Capture the cell that displays the provided text and extract its (X, Y) central coordinate. 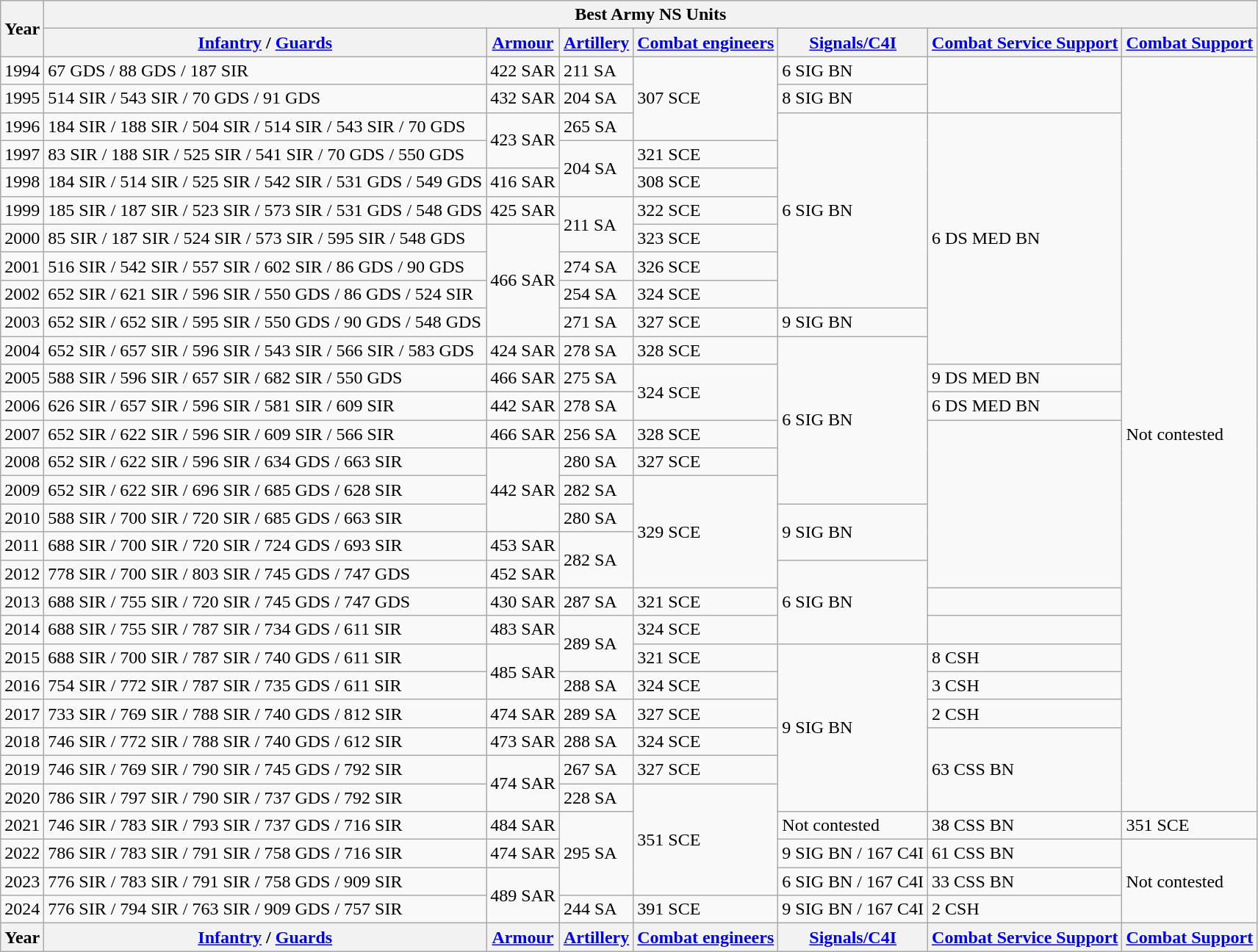
688 SIR / 700 SIR / 787 SIR / 740 GDS / 611 SIR (265, 657)
267 SA (596, 769)
184 SIR / 188 SIR / 504 SIR / 514 SIR / 543 SIR / 70 GDS (265, 126)
778 SIR / 700 SIR / 803 SIR / 745 GDS / 747 GDS (265, 574)
85 SIR / 187 SIR / 524 SIR / 573 SIR / 595 SIR / 548 GDS (265, 238)
652 SIR / 652 SIR / 595 SIR / 550 GDS / 90 GDS / 548 GDS (265, 322)
2014 (22, 630)
786 SIR / 797 SIR / 790 SIR / 737 GDS / 792 SIR (265, 797)
185 SIR / 187 SIR / 523 SIR / 573 SIR / 531 GDS / 548 GDS (265, 210)
8 CSH (1025, 657)
2004 (22, 350)
423 SAR (523, 140)
1995 (22, 98)
786 SIR / 783 SIR / 791 SIR / 758 GDS / 716 SIR (265, 854)
422 SAR (523, 71)
652 SIR / 622 SIR / 696 SIR / 685 GDS / 628 SIR (265, 490)
61 CSS BN (1025, 854)
688 SIR / 755 SIR / 787 SIR / 734 GDS / 611 SIR (265, 630)
652 SIR / 622 SIR / 596 SIR / 634 GDS / 663 SIR (265, 462)
1998 (22, 182)
2011 (22, 546)
2006 (22, 406)
228 SA (596, 797)
8 SIG BN (853, 98)
484 SAR (523, 826)
776 SIR / 794 SIR / 763 SIR / 909 GDS / 757 SIR (265, 909)
473 SAR (523, 741)
9 DS MED BN (1025, 378)
2020 (22, 797)
733 SIR / 769 SIR / 788 SIR / 740 GDS / 812 SIR (265, 713)
274 SA (596, 266)
626 SIR / 657 SIR / 596 SIR / 581 SIR / 609 SIR (265, 406)
2002 (22, 294)
2005 (22, 378)
746 SIR / 772 SIR / 788 SIR / 740 GDS / 612 SIR (265, 741)
2009 (22, 490)
2023 (22, 881)
588 SIR / 596 SIR / 657 SIR / 682 SIR / 550 GDS (265, 378)
2008 (22, 462)
2007 (22, 434)
746 SIR / 783 SIR / 793 SIR / 737 GDS / 716 SIR (265, 826)
652 SIR / 657 SIR / 596 SIR / 543 SIR / 566 SIR / 583 GDS (265, 350)
2015 (22, 657)
516 SIR / 542 SIR / 557 SIR / 602 SIR / 86 GDS / 90 GDS (265, 266)
483 SAR (523, 630)
652 SIR / 621 SIR / 596 SIR / 550 GDS / 86 GDS / 524 SIR (265, 294)
307 SCE (705, 98)
424 SAR (523, 350)
308 SCE (705, 182)
2021 (22, 826)
2017 (22, 713)
2010 (22, 518)
754 SIR / 772 SIR / 787 SIR / 735 GDS / 611 SIR (265, 685)
33 CSS BN (1025, 881)
430 SAR (523, 602)
2024 (22, 909)
Best Army NS Units (651, 15)
2016 (22, 685)
588 SIR / 700 SIR / 720 SIR / 685 GDS / 663 SIR (265, 518)
244 SA (596, 909)
295 SA (596, 854)
2001 (22, 266)
2022 (22, 854)
416 SAR (523, 182)
2012 (22, 574)
2019 (22, 769)
3 CSH (1025, 685)
287 SA (596, 602)
688 SIR / 700 SIR / 720 SIR / 724 GDS / 693 SIR (265, 546)
254 SA (596, 294)
425 SAR (523, 210)
746 SIR / 769 SIR / 790 SIR / 745 GDS / 792 SIR (265, 769)
271 SA (596, 322)
184 SIR / 514 SIR / 525 SIR / 542 SIR / 531 GDS / 549 GDS (265, 182)
2003 (22, 322)
6 SIG BN / 167 C4I (853, 881)
38 CSS BN (1025, 826)
63 CSS BN (1025, 769)
2018 (22, 741)
1997 (22, 154)
2000 (22, 238)
489 SAR (523, 895)
256 SA (596, 434)
652 SIR / 622 SIR / 596 SIR / 609 SIR / 566 SIR (265, 434)
485 SAR (523, 671)
1996 (22, 126)
453 SAR (523, 546)
275 SA (596, 378)
83 SIR / 188 SIR / 525 SIR / 541 SIR / 70 GDS / 550 GDS (265, 154)
432 SAR (523, 98)
391 SCE (705, 909)
265 SA (596, 126)
329 SCE (705, 532)
326 SCE (705, 266)
1994 (22, 71)
688 SIR / 755 SIR / 720 SIR / 745 GDS / 747 GDS (265, 602)
2013 (22, 602)
514 SIR / 543 SIR / 70 GDS / 91 GDS (265, 98)
452 SAR (523, 574)
322 SCE (705, 210)
323 SCE (705, 238)
67 GDS / 88 GDS / 187 SIR (265, 71)
776 SIR / 783 SIR / 791 SIR / 758 GDS / 909 SIR (265, 881)
1999 (22, 210)
